Determine the [x, y] coordinate at the center of the cell enclosing the given text.  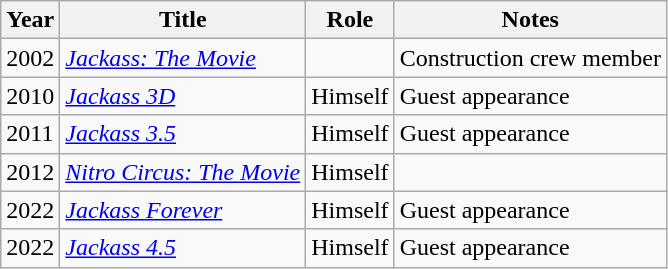
2012 [30, 172]
Jackass: The Movie [183, 58]
Jackass 3.5 [183, 134]
2011 [30, 134]
Notes [530, 20]
Nitro Circus: The Movie [183, 172]
Construction crew member [530, 58]
Title [183, 20]
Jackass Forever [183, 210]
Role [350, 20]
Year [30, 20]
2002 [30, 58]
2010 [30, 96]
Jackass 4.5 [183, 248]
Jackass 3D [183, 96]
